Detect which cell encompasses the target text, then output its [X, Y] center coordinate. 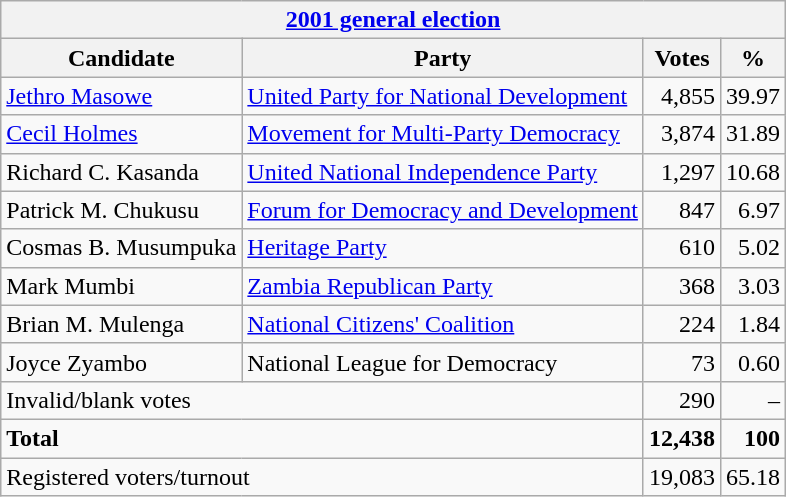
5.02 [752, 248]
National Citizens' Coalition [443, 324]
610 [682, 248]
65.18 [752, 477]
3.03 [752, 286]
73 [682, 362]
Richard C. Kasanda [122, 172]
Registered voters/turnout [322, 477]
United National Independence Party [443, 172]
224 [682, 324]
368 [682, 286]
Party [443, 58]
Cecil Holmes [122, 134]
3,874 [682, 134]
100 [752, 438]
Heritage Party [443, 248]
19,083 [682, 477]
Cosmas B. Musumpuka [122, 248]
United Party for National Development [443, 96]
39.97 [752, 96]
6.97 [752, 210]
4,855 [682, 96]
Total [322, 438]
Patrick M. Chukusu [122, 210]
– [752, 400]
290 [682, 400]
Joyce Zyambo [122, 362]
Mark Mumbi [122, 286]
Votes [682, 58]
31.89 [752, 134]
10.68 [752, 172]
Movement for Multi-Party Democracy [443, 134]
1.84 [752, 324]
% [752, 58]
2001 general election [394, 20]
Brian M. Mulenga [122, 324]
National League for Democracy [443, 362]
847 [682, 210]
Jethro Masowe [122, 96]
Candidate [122, 58]
0.60 [752, 362]
Zambia Republican Party [443, 286]
12,438 [682, 438]
Invalid/blank votes [322, 400]
1,297 [682, 172]
Forum for Democracy and Development [443, 210]
